Pinpoint the cell where the given text exists, returning its (x, y) midpoint coordinate. 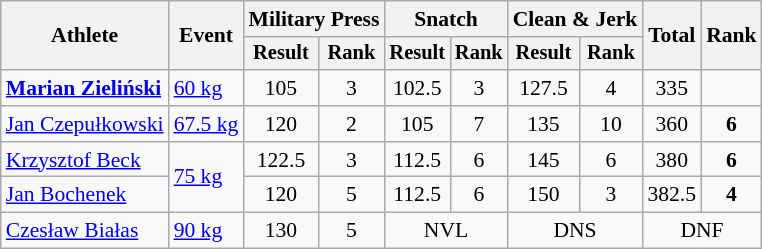
Krzysztof Beck (85, 160)
10 (610, 124)
360 (672, 124)
145 (544, 160)
Athlete (85, 36)
Czesław Białas (85, 231)
130 (280, 231)
75 kg (206, 178)
67.5 kg (206, 124)
2 (351, 124)
127.5 (544, 88)
DNS (576, 231)
DNF (702, 231)
90 kg (206, 231)
Total (672, 36)
122.5 (280, 160)
Jan Czepułkowski (85, 124)
7 (479, 124)
Event (206, 36)
382.5 (672, 195)
102.5 (417, 88)
150 (544, 195)
Jan Bochenek (85, 195)
Military Press (314, 19)
380 (672, 160)
Marian Zieliński (85, 88)
NVL (446, 231)
335 (672, 88)
Snatch (446, 19)
135 (544, 124)
60 kg (206, 88)
Clean & Jerk (576, 19)
